Pinpoint the cell where the given text exists, returning its (X, Y) midpoint coordinate. 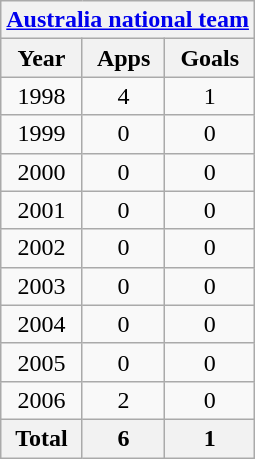
2001 (42, 210)
2002 (42, 248)
2 (124, 400)
2004 (42, 324)
4 (124, 96)
Goals (210, 58)
Apps (124, 58)
Australia national team (128, 20)
6 (124, 438)
2003 (42, 286)
2000 (42, 172)
Total (42, 438)
1999 (42, 134)
2006 (42, 400)
2005 (42, 362)
Year (42, 58)
1998 (42, 96)
